Identify which cell holds the provided text, then report its (x, y) central coordinate. 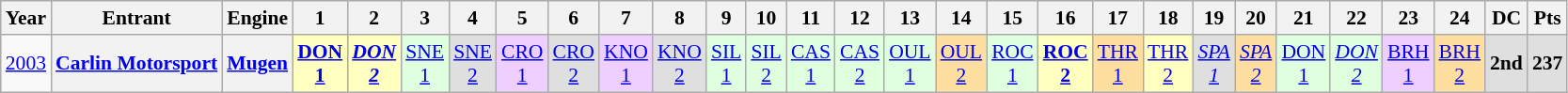
CAS2 (860, 64)
5 (523, 18)
21 (1304, 18)
SNE1 (425, 64)
Pts (1548, 18)
4 (472, 18)
KNO1 (626, 64)
2nd (1507, 64)
SPA1 (1213, 64)
3 (425, 18)
KNO2 (679, 64)
2003 (26, 64)
9 (726, 18)
OUL2 (961, 64)
Year (26, 18)
Carlin Motorsport (136, 64)
2 (374, 18)
18 (1168, 18)
237 (1548, 64)
14 (961, 18)
DC (1507, 18)
16 (1066, 18)
8 (679, 18)
THR1 (1117, 64)
OUL1 (910, 64)
Mugen (258, 64)
CRO1 (523, 64)
SPA2 (1257, 64)
Entrant (136, 18)
CRO2 (574, 64)
CAS1 (811, 64)
11 (811, 18)
BRH2 (1460, 64)
BRH1 (1409, 64)
23 (1409, 18)
ROC1 (1012, 64)
20 (1257, 18)
15 (1012, 18)
19 (1213, 18)
SIL2 (766, 64)
Engine (258, 18)
7 (626, 18)
1 (320, 18)
13 (910, 18)
10 (766, 18)
THR2 (1168, 64)
SIL1 (726, 64)
SNE2 (472, 64)
17 (1117, 18)
12 (860, 18)
6 (574, 18)
ROC2 (1066, 64)
22 (1356, 18)
24 (1460, 18)
